Scan for the cell matching the given text and deliver its [X, Y] coordinate at center. 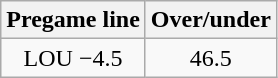
LOU −4.5 [74, 58]
Pregame line [74, 20]
46.5 [210, 58]
Over/under [210, 20]
